Detect which cell encompasses the target text, then output its (x, y) center coordinate. 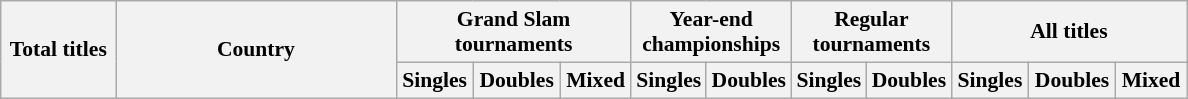
Country (256, 50)
Year-endchampionships (711, 32)
Total titles (58, 50)
All titles (1068, 32)
Grand Slamtournaments (514, 32)
Regulartournaments (871, 32)
